Detect which cell encompasses the target text, then output its (x, y) center coordinate. 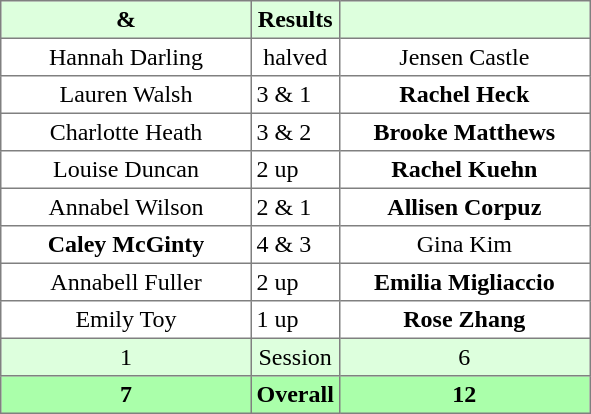
Emily Toy (126, 320)
Brooke Matthews (464, 132)
1 up (295, 320)
Charlotte Heath (126, 132)
7 (126, 395)
6 (464, 357)
halved (295, 57)
3 & 2 (295, 132)
2 & 1 (295, 207)
Results (295, 20)
Jensen Castle (464, 57)
Rachel Kuehn (464, 170)
Hannah Darling (126, 57)
Gina Kim (464, 245)
& (126, 20)
Emilia Migliaccio (464, 282)
Lauren Walsh (126, 95)
Rachel Heck (464, 95)
Caley McGinty (126, 245)
Annabell Fuller (126, 282)
Annabel Wilson (126, 207)
Allisen Corpuz (464, 207)
12 (464, 395)
4 & 3 (295, 245)
Louise Duncan (126, 170)
1 (126, 357)
3 & 1 (295, 95)
Rose Zhang (464, 320)
Session (295, 357)
Overall (295, 395)
